Return the (x, y) coordinate for the center point of the cell that contains the specified text.  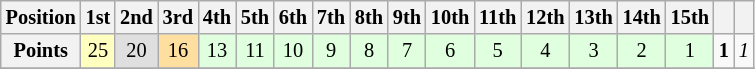
5th (255, 17)
4th (217, 17)
6th (293, 17)
1st (98, 17)
15th (690, 17)
3 (593, 51)
10 (293, 51)
6 (450, 51)
20 (136, 51)
2nd (136, 17)
5 (498, 51)
9th (407, 17)
13 (217, 51)
11th (498, 17)
8th (369, 17)
14th (642, 17)
9 (331, 51)
4 (545, 51)
3rd (178, 17)
13th (593, 17)
7th (331, 17)
Position (41, 17)
2 (642, 51)
8 (369, 51)
16 (178, 51)
10th (450, 17)
11 (255, 51)
12th (545, 17)
Points (41, 51)
25 (98, 51)
7 (407, 51)
